Scan for the cell matching the given text and deliver its [X, Y] coordinate at center. 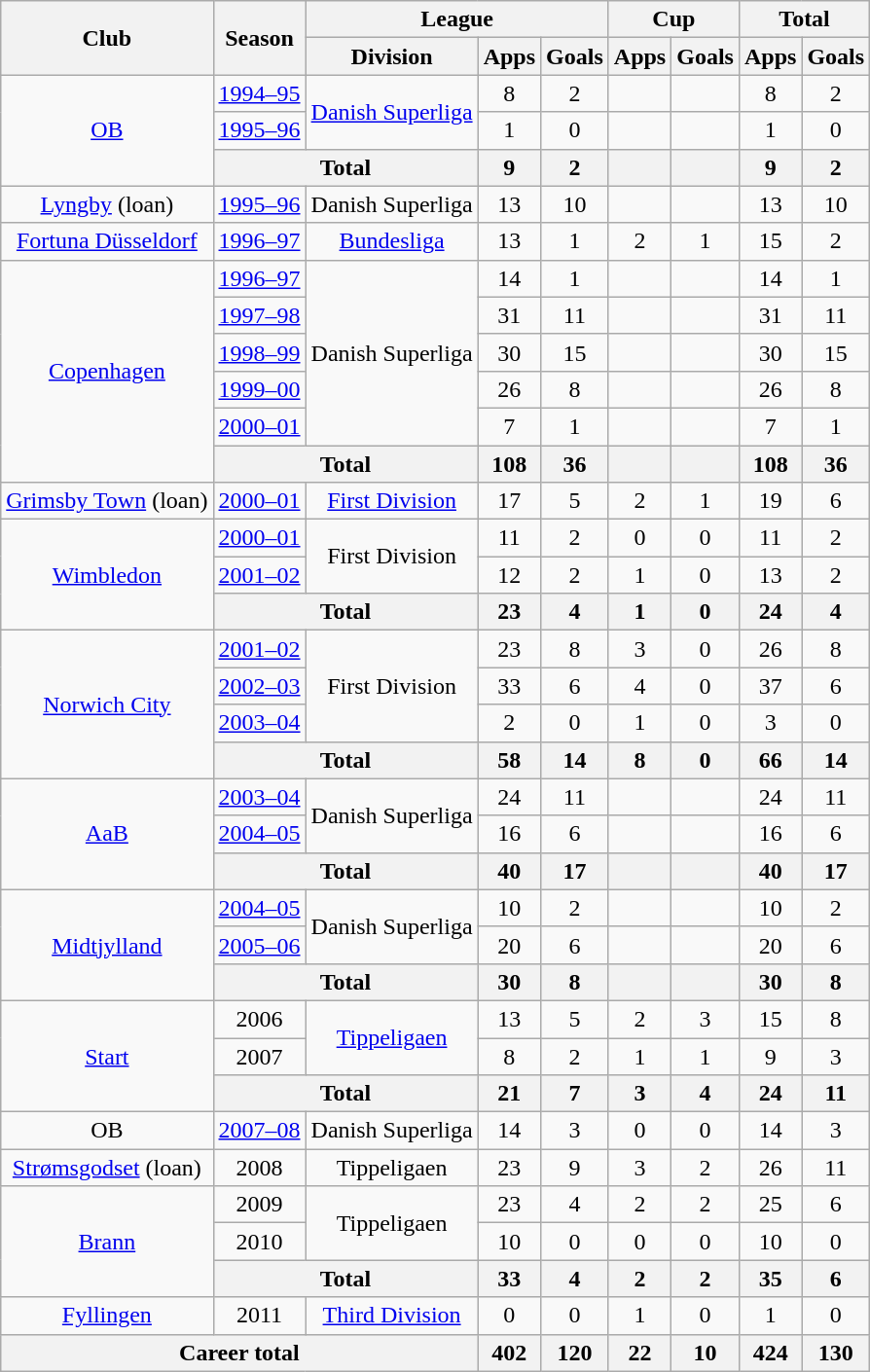
1998–99 [259, 352]
120 [575, 1353]
Wimbledon [107, 575]
2006 [259, 1019]
Season [259, 38]
Cup [673, 19]
Lyngby (loan) [107, 204]
1999–00 [259, 389]
2010 [259, 1242]
Grimsby Town (loan) [107, 501]
2005–06 [259, 945]
Norwich City [107, 704]
66 [770, 760]
Start [107, 1056]
Division [391, 56]
22 [639, 1353]
Fortuna Düsseldorf [107, 241]
35 [770, 1279]
19 [770, 501]
Fyllingen [107, 1316]
37 [770, 686]
League [457, 19]
2011 [259, 1316]
21 [509, 1094]
58 [509, 760]
424 [770, 1353]
402 [509, 1353]
Midtjylland [107, 945]
2007 [259, 1056]
Third Division [391, 1316]
2007–08 [259, 1131]
1994–95 [259, 93]
25 [770, 1205]
1997–98 [259, 315]
2008 [259, 1168]
Brann [107, 1242]
Copenhagen [107, 371]
Bundesliga [391, 241]
130 [836, 1353]
2002–03 [259, 686]
Club [107, 38]
2009 [259, 1205]
Strømsgodset (loan) [107, 1168]
Career total [239, 1353]
12 [509, 575]
AaB [107, 834]
